Search for the cell housing the specified text and yield its [X, Y] center coordinate. 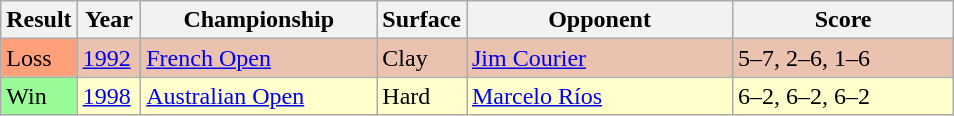
Australian Open [259, 96]
5–7, 2–6, 1–6 [844, 58]
Clay [422, 58]
Jim Courier [599, 58]
Loss [39, 58]
1998 [109, 96]
Hard [422, 96]
Marcelo Ríos [599, 96]
6–2, 6–2, 6–2 [844, 96]
1992 [109, 58]
Surface [422, 20]
Championship [259, 20]
French Open [259, 58]
Year [109, 20]
Win [39, 96]
Score [844, 20]
Result [39, 20]
Opponent [599, 20]
